Identify which cell holds the provided text, then report its [X, Y] central coordinate. 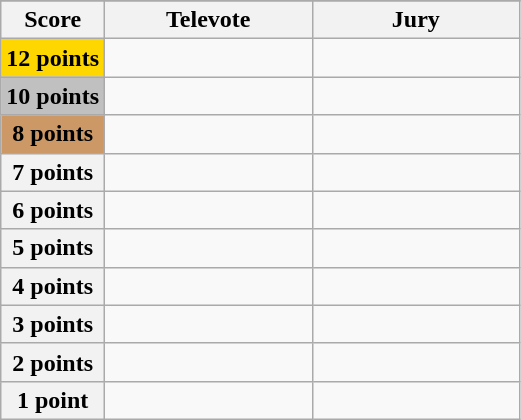
2 points [53, 362]
8 points [53, 134]
10 points [53, 96]
Televote [209, 20]
7 points [53, 172]
1 point [53, 400]
Score [53, 20]
4 points [53, 286]
3 points [53, 324]
6 points [53, 210]
5 points [53, 248]
12 points [53, 58]
Jury [416, 20]
